Scan for the cell matching the given text and deliver its (X, Y) coordinate at center. 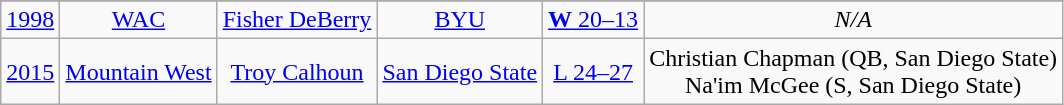
Christian Chapman (QB, San Diego State)Na'im McGee (S, San Diego State) (854, 72)
N/A (854, 20)
2015 (30, 72)
San Diego State (460, 72)
WAC (138, 20)
1998 (30, 20)
Fisher DeBerry (297, 20)
L 24–27 (594, 72)
Troy Calhoun (297, 72)
BYU (460, 20)
Mountain West (138, 72)
W 20–13 (594, 20)
